Detect which cell encompasses the target text, then output its (X, Y) center coordinate. 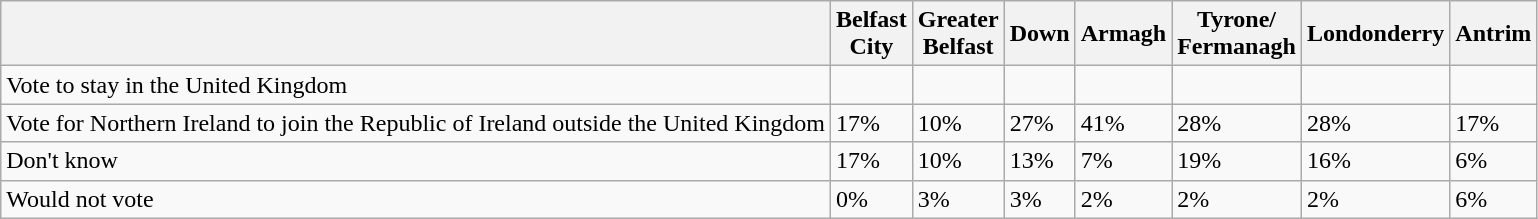
Armagh (1123, 34)
0% (872, 199)
Down (1040, 34)
41% (1123, 123)
13% (1040, 161)
BelfastCity (872, 34)
Tyrone/Fermanagh (1237, 34)
19% (1237, 161)
Vote to stay in the United Kingdom (416, 85)
Don't know (416, 161)
Antrim (1494, 34)
GreaterBelfast (958, 34)
Would not vote (416, 199)
16% (1375, 161)
Vote for Northern Ireland to join the Republic of Ireland outside the United Kingdom (416, 123)
Londonderry (1375, 34)
27% (1040, 123)
7% (1123, 161)
